Return [X, Y] of the center of cell containing provided text 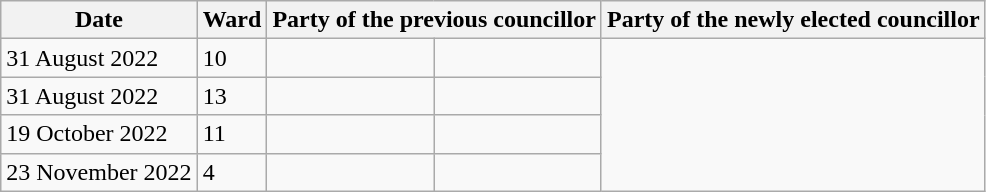
10 [232, 58]
Party of the previous councillor [434, 20]
Ward [232, 20]
19 October 2022 [99, 134]
4 [232, 172]
23 November 2022 [99, 172]
13 [232, 96]
11 [232, 134]
Date [99, 20]
Party of the newly elected councillor [793, 20]
